For the text-containing cell, return its midpoint in (x, y) coordinate format. 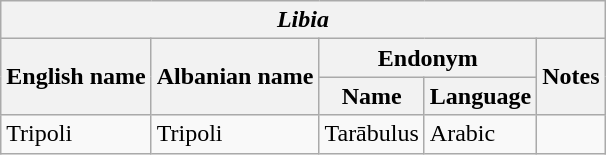
English name (76, 77)
Albanian name (235, 77)
Name (372, 96)
Tarābulus (372, 134)
Arabic (480, 134)
Notes (571, 77)
Language (480, 96)
Libia (303, 20)
Endonym (428, 58)
